Find where the given text appears and provide that cell's center as [X, Y] coordinate. 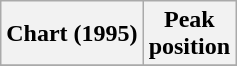
Chart (1995) [72, 34]
Peakposition [189, 34]
